Determine the [X, Y] coordinate at the center of the cell enclosing the given text.  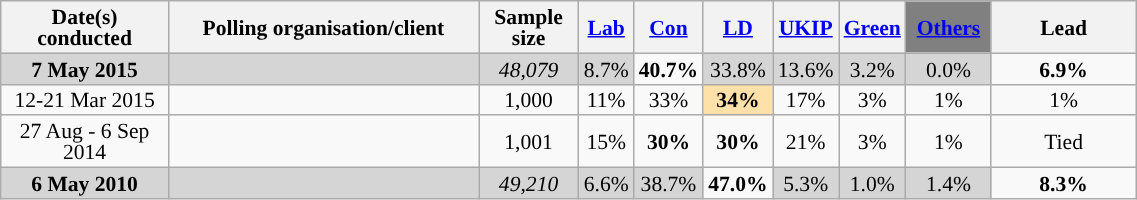
8.3% [1064, 184]
Lab [606, 27]
33% [668, 100]
Green [872, 27]
48,079 [528, 68]
7 May 2015 [85, 68]
49,210 [528, 184]
6 May 2010 [85, 184]
33.8% [738, 68]
Others [948, 27]
Con [668, 27]
15% [606, 142]
27 Aug - 6 Sep 2014 [85, 142]
40.7% [668, 68]
5.3% [806, 184]
13.6% [806, 68]
Polling organisation/client [323, 27]
Tied [1064, 142]
21% [806, 142]
0.0% [948, 68]
LD [738, 27]
8.7% [606, 68]
38.7% [668, 184]
1,000 [528, 100]
34% [738, 100]
Date(s)conducted [85, 27]
UKIP [806, 27]
Lead [1064, 27]
1.4% [948, 184]
Sample size [528, 27]
3.2% [872, 68]
12-21 Mar 2015 [85, 100]
1.0% [872, 184]
1,001 [528, 142]
17% [806, 100]
11% [606, 100]
47.0% [738, 184]
6.9% [1064, 68]
6.6% [606, 184]
